Return the [X, Y] coordinate for the center point of the cell that contains the specified text.  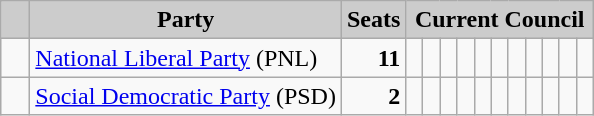
Social Democratic Party (PSD) [186, 96]
11 [373, 58]
Party [186, 20]
Current Council [500, 20]
2 [373, 96]
Seats [373, 20]
National Liberal Party (PNL) [186, 58]
